Find where the given text appears and provide that cell's center as [X, Y] coordinate. 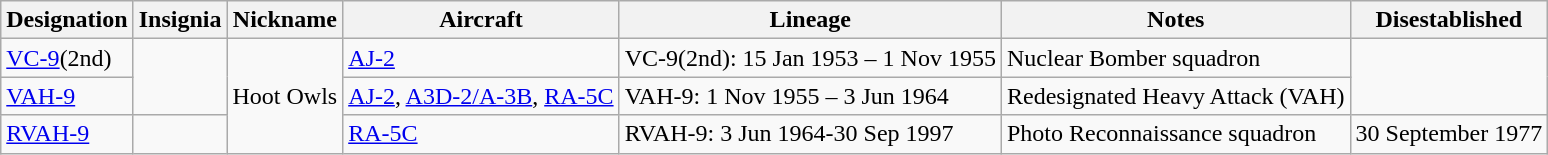
Notes [1176, 20]
VAH-9 [67, 96]
VAH-9: 1 Nov 1955 – 3 Jun 1964 [810, 96]
VC-9(2nd): 15 Jan 1953 – 1 Nov 1955 [810, 58]
Photo Reconnaissance squadron [1176, 134]
AJ-2, A3D-2/A-3B, RA-5C [481, 96]
Insignia [180, 20]
Aircraft [481, 20]
Nuclear Bomber squadron [1176, 58]
Disestablished [1449, 20]
RVAH-9: 3 Jun 1964-30 Sep 1997 [810, 134]
RVAH-9 [67, 134]
Nickname [285, 20]
Redesignated Heavy Attack (VAH) [1176, 96]
Hoot Owls [285, 96]
Lineage [810, 20]
Designation [67, 20]
30 September 1977 [1449, 134]
AJ-2 [481, 58]
RA-5C [481, 134]
VC-9(2nd) [67, 58]
